Detect which cell encompasses the target text, then output its (x, y) center coordinate. 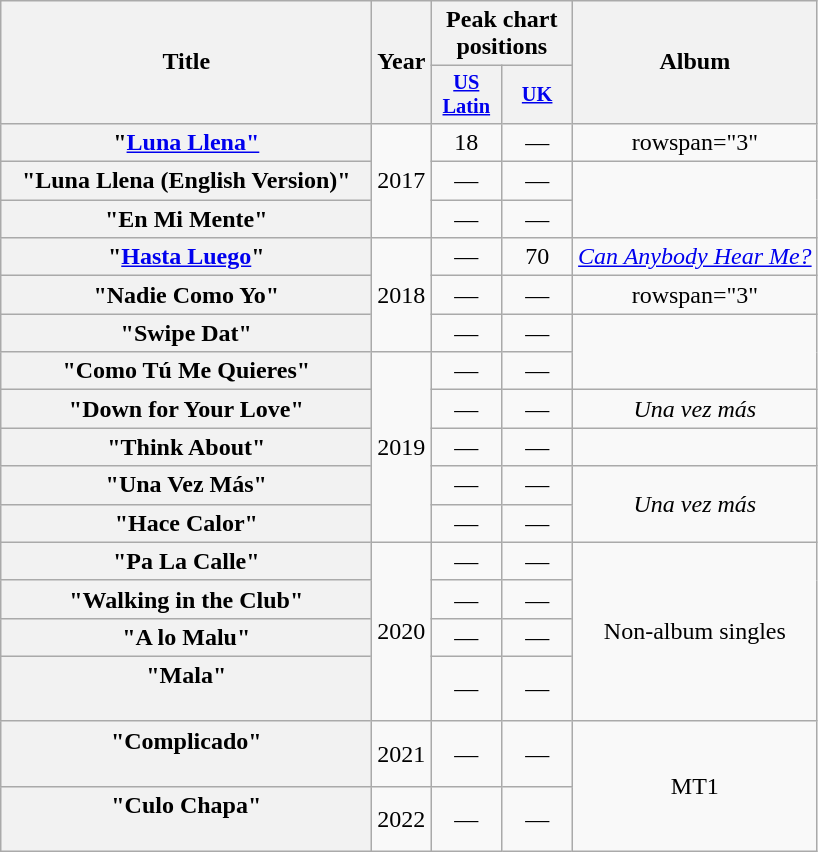
MT1 (696, 786)
2019 (402, 447)
Title (186, 62)
Album (696, 62)
USLatin (466, 95)
2020 (402, 632)
Non-album singles (696, 632)
"Luna Llena" (186, 142)
"Una Vez Más" (186, 485)
"Swipe Dat" (186, 333)
"Hace Calor" (186, 523)
"En Mi Mente" (186, 219)
"Walking in the Club" (186, 599)
"Pa La Calle" (186, 561)
"Think About" (186, 447)
Peak chart positions (502, 34)
"Culo Chapa" (186, 818)
18 (466, 142)
"Hasta Luego" (186, 257)
"Luna Llena (English Version)" (186, 181)
"A lo Malu" (186, 637)
"Down for Your Love" (186, 409)
70 (538, 257)
"Nadie Como Yo" (186, 295)
2018 (402, 295)
Can Anybody Hear Me? (696, 257)
2021 (402, 754)
2022 (402, 818)
Year (402, 62)
2017 (402, 180)
UK (538, 95)
"Complicado" (186, 754)
"Mala" (186, 688)
"Como Tú Me Quieres" (186, 371)
